Return [X, Y] of the center of cell containing provided text 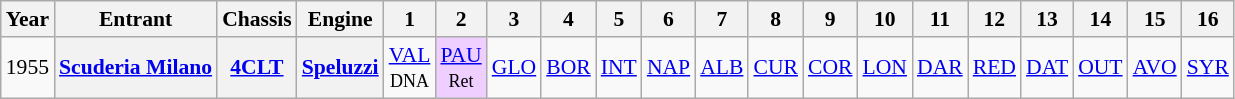
Year [28, 19]
4 [568, 19]
COR [830, 68]
1955 [28, 68]
RED [994, 68]
AVO [1155, 68]
7 [722, 19]
5 [619, 19]
Speluzzi [340, 68]
DAR [940, 68]
Engine [340, 19]
2 [460, 19]
LON [885, 68]
9 [830, 19]
3 [514, 19]
6 [668, 19]
GLO [514, 68]
14 [1100, 19]
CUR [776, 68]
NAP [668, 68]
PAURet [460, 68]
12 [994, 19]
15 [1155, 19]
11 [940, 19]
VALDNA [410, 68]
Scuderia Milano [136, 68]
10 [885, 19]
Chassis [257, 19]
ALB [722, 68]
OUT [1100, 68]
SYR [1208, 68]
16 [1208, 19]
BOR [568, 68]
4CLT [257, 68]
13 [1047, 19]
DAT [1047, 68]
1 [410, 19]
INT [619, 68]
Entrant [136, 19]
8 [776, 19]
